From the cell containing the given text, extract its center point as [x, y] coordinate. 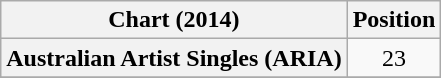
Position [394, 20]
Australian Artist Singles (ARIA) [174, 58]
23 [394, 58]
Chart (2014) [174, 20]
